Search for the cell housing the specified text and yield its (x, y) center coordinate. 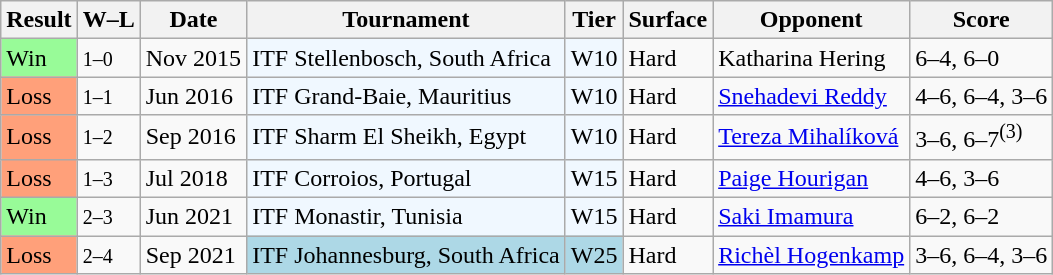
Date (193, 20)
1–3 (108, 178)
Nov 2015 (193, 58)
Tier (594, 20)
Jun 2021 (193, 217)
Jul 2018 (193, 178)
6–4, 6–0 (982, 58)
1–2 (108, 138)
Tereza Mihalíková (812, 138)
Tournament (406, 20)
Surface (668, 20)
1–1 (108, 96)
4–6, 3–6 (982, 178)
ITF Grand-Baie, Mauritius (406, 96)
ITF Monastir, Tunisia (406, 217)
Snehadevi Reddy (812, 96)
Result (39, 20)
Richèl Hogenkamp (812, 255)
ITF Stellenbosch, South Africa (406, 58)
1–0 (108, 58)
W25 (594, 255)
2–4 (108, 255)
Katharina Hering (812, 58)
Paige Hourigan (812, 178)
Sep 2021 (193, 255)
Score (982, 20)
ITF Johannesburg, South Africa (406, 255)
Sep 2016 (193, 138)
3–6, 6–4, 3–6 (982, 255)
Saki Imamura (812, 217)
W–L (108, 20)
2–3 (108, 217)
ITF Corroios, Portugal (406, 178)
3–6, 6–7(3) (982, 138)
Jun 2016 (193, 96)
Opponent (812, 20)
ITF Sharm El Sheikh, Egypt (406, 138)
6–2, 6–2 (982, 217)
4–6, 6–4, 3–6 (982, 96)
